Find where the given text appears and provide that cell's center as [X, Y] coordinate. 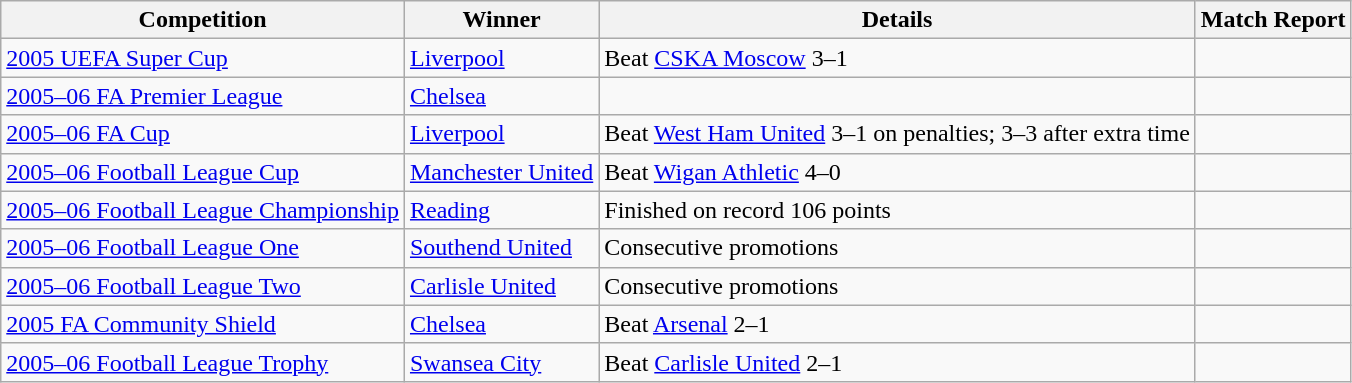
2005–06 Football League Trophy [203, 362]
2005–06 Football League Championship [203, 210]
Swansea City [501, 362]
Beat Carlisle United 2–1 [898, 362]
2005–06 Football League One [203, 248]
Carlisle United [501, 286]
Beat West Ham United 3–1 on penalties; 3–3 after extra time [898, 134]
Winner [501, 20]
Beat Arsenal 2–1 [898, 324]
2005 FA Community Shield [203, 324]
Reading [501, 210]
2005–06 FA Cup [203, 134]
2005 UEFA Super Cup [203, 58]
Match Report [1273, 20]
2005–06 Football League Two [203, 286]
2005–06 Football League Cup [203, 172]
Manchester United [501, 172]
Beat Wigan Athletic 4–0 [898, 172]
2005–06 FA Premier League [203, 96]
Southend United [501, 248]
Competition [203, 20]
Details [898, 20]
Finished on record 106 points [898, 210]
Beat CSKA Moscow 3–1 [898, 58]
